For the text-containing cell, return its midpoint in [X, Y] coordinate format. 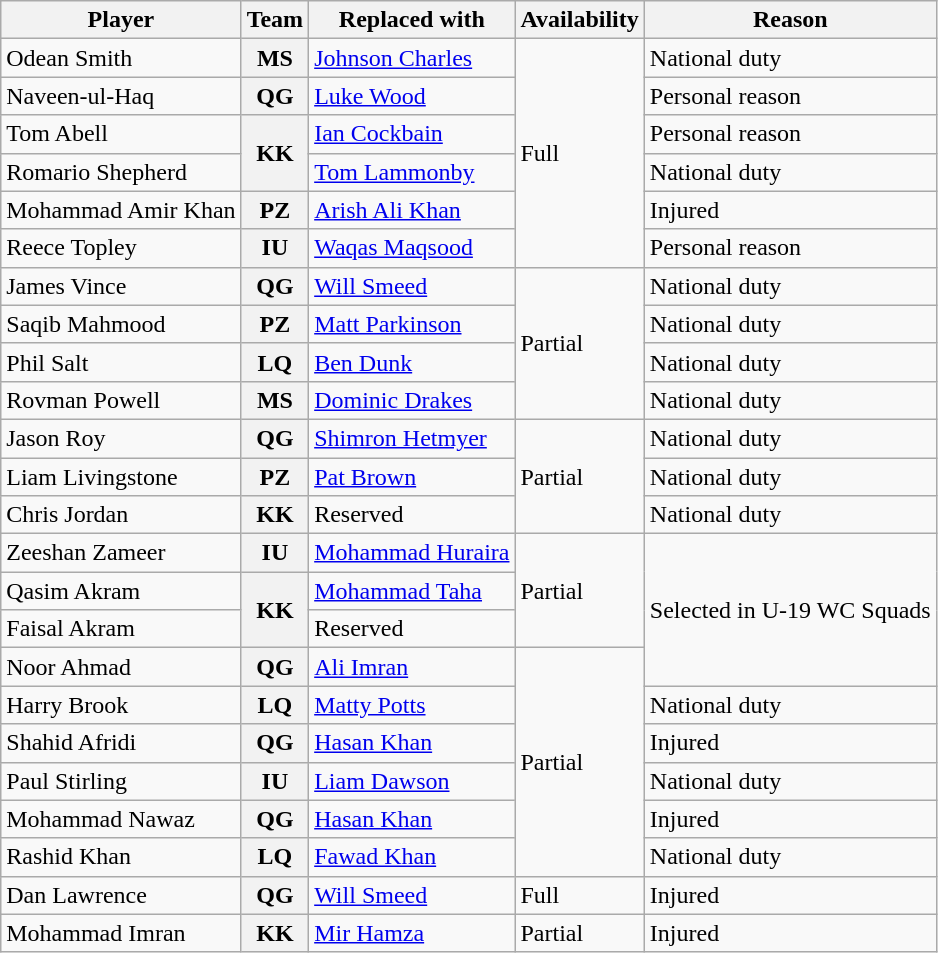
Reason [790, 20]
Ian Cockbain [412, 134]
Availability [580, 20]
Team [275, 20]
Matty Potts [412, 705]
Mir Hamza [412, 933]
Reece Topley [121, 248]
Waqas Maqsood [412, 248]
Mohammad Taha [412, 591]
Chris Jordan [121, 515]
Mohammad Imran [121, 933]
Arish Ali Khan [412, 210]
Replaced with [412, 20]
Fawad Khan [412, 857]
Jason Roy [121, 438]
Dominic Drakes [412, 400]
Pat Brown [412, 477]
Ben Dunk [412, 362]
Romario Shepherd [121, 172]
Odean Smith [121, 58]
Player [121, 20]
Rovman Powell [121, 400]
Naveen-ul-Haq [121, 96]
Mohammad Amir Khan [121, 210]
Shimron Hetmyer [412, 438]
Harry Brook [121, 705]
Matt Parkinson [412, 324]
Faisal Akram [121, 629]
Phil Salt [121, 362]
Tom Abell [121, 134]
Johnson Charles [412, 58]
Zeeshan Zameer [121, 553]
Noor Ahmad [121, 667]
Rashid Khan [121, 857]
Tom Lammonby [412, 172]
Qasim Akram [121, 591]
James Vince [121, 286]
Luke Wood [412, 96]
Liam Livingstone [121, 477]
Paul Stirling [121, 781]
Ali Imran [412, 667]
Liam Dawson [412, 781]
Dan Lawrence [121, 895]
Shahid Afridi [121, 743]
Selected in U-19 WC Squads [790, 610]
Mohammad Nawaz [121, 819]
Saqib Mahmood [121, 324]
Mohammad Huraira [412, 553]
